Pinpoint the cell where the given text exists, returning its (x, y) midpoint coordinate. 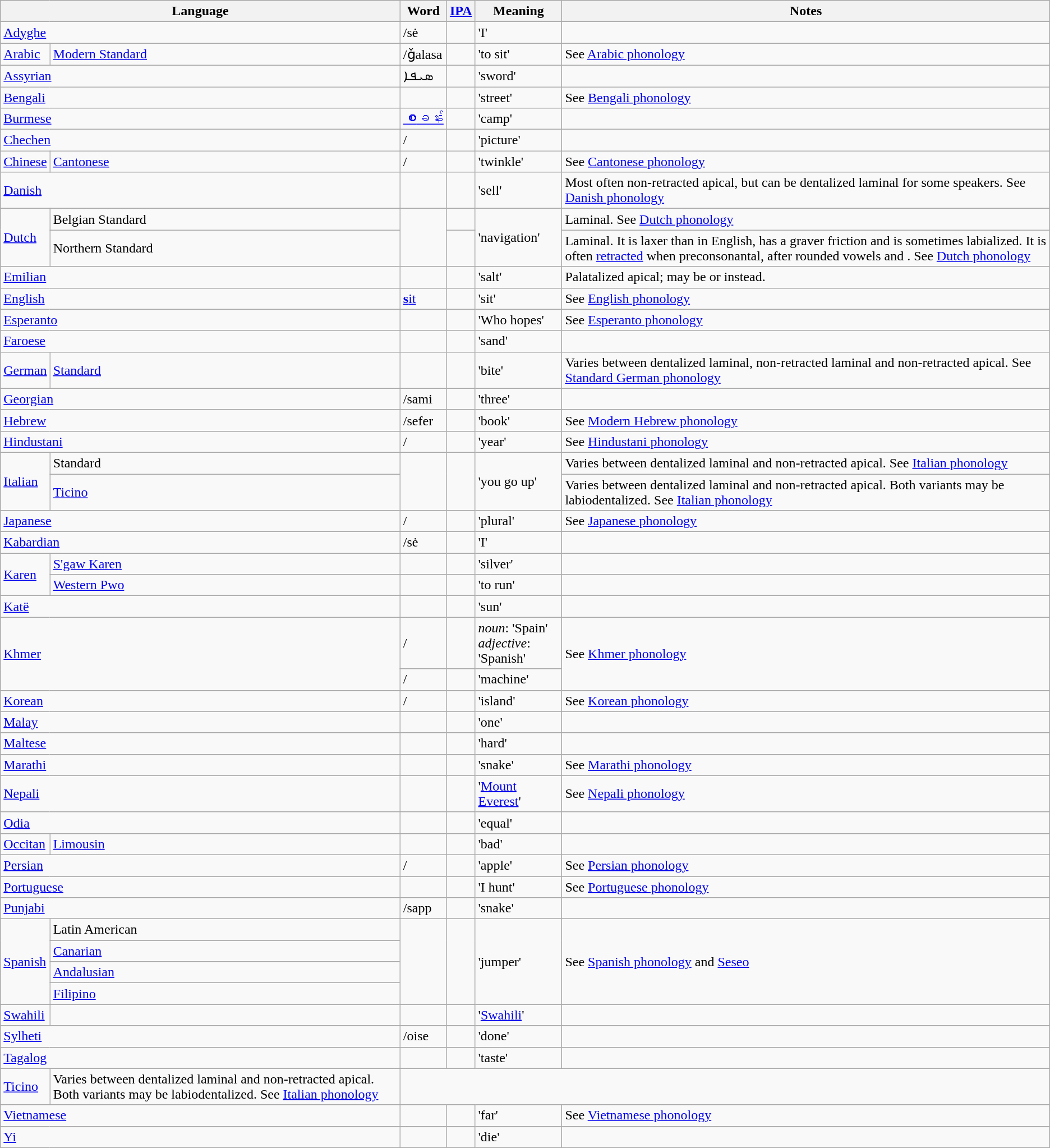
Vietnamese (201, 1115)
Swahili (25, 1015)
See Marathi phonology (805, 765)
Bengali (201, 97)
Palatalized apical; may be or instead. (805, 277)
Arabic (25, 54)
Faroese (201, 341)
Katë (201, 607)
Canarian (225, 951)
See Cantonese phonology (805, 162)
IPA (461, 11)
/sefer (423, 420)
Filipino (225, 994)
Khmer (201, 654)
'you go up' (518, 481)
Latin American (225, 930)
Karen (25, 575)
'done' (518, 1036)
'sword' (518, 76)
Varies between dentalized laminal and non-retracted apical. See Italian phonology (805, 463)
'plural' (518, 521)
'equal' (518, 823)
Western Pwo (225, 585)
Chinese (25, 162)
Varies between dentalized laminal, non-retracted laminal and non-retracted apical. See Standard German phonology (805, 370)
See Khmer phonology (805, 654)
ܣܝܦܐ (423, 76)
'year' (518, 442)
Danish (201, 191)
Persian (201, 865)
စခန်း (423, 119)
See Persian phonology (805, 865)
Belgian Standard (225, 219)
Portuguese (201, 887)
See Nepali phonology (805, 793)
'apple' (518, 865)
Georgian (201, 399)
Assyrian (201, 76)
Most often non-retracted apical, but can be dentalized laminal for some speakers. See Danish phonology (805, 191)
'camp' (518, 119)
Burmese (201, 119)
Laminal. See Dutch phonology (805, 219)
'sand' (518, 341)
See Korean phonology (805, 701)
English (201, 299)
Hindustani (201, 442)
'bite' (518, 370)
'Swahili' (518, 1015)
German (25, 370)
'jumper' (518, 962)
Adyghe (201, 33)
See Vietnamese phonology (805, 1115)
'salt' (518, 277)
'die' (518, 1137)
sit (423, 299)
'machine' (518, 679)
Word (423, 11)
Malay (201, 722)
'picture' (518, 140)
Hebrew (201, 420)
Tagalog (201, 1058)
'far' (518, 1115)
'Mount Everest' (518, 793)
'one' (518, 722)
Meaning (518, 11)
/sami (423, 399)
Notes (805, 11)
'street' (518, 97)
Chechen (201, 140)
Dutch (25, 238)
/sapp (423, 908)
'silver' (518, 564)
See English phonology (805, 299)
Italian (25, 481)
See Spanish phonology and Seseo (805, 962)
See Esperanto phonology (805, 320)
Japanese (201, 521)
Nepali (201, 793)
'to sit' (518, 54)
'sit' (518, 299)
Emilian (201, 277)
Punjabi (201, 908)
'navigation' (518, 238)
See Portuguese phonology (805, 887)
'Who hopes' (518, 320)
'island' (518, 701)
Odia (201, 823)
See Japanese phonology (805, 521)
S'gaw Karen (225, 564)
Marathi (201, 765)
'sell' (518, 191)
Esperanto (201, 320)
Korean (201, 701)
/ǧalasa (423, 54)
Maltese (201, 743)
Limousin (225, 844)
See Bengali phonology (805, 97)
Cantonese (225, 162)
/oise (423, 1036)
Spanish (25, 962)
'I hunt' (518, 887)
'book' (518, 420)
See Hindustani phonology (805, 442)
Modern Standard (225, 54)
'twinkle' (518, 162)
'three' (518, 399)
Occitan (25, 844)
Sylheti (201, 1036)
'hard' (518, 743)
noun: 'Spain'adjective: 'Spanish' (518, 643)
Yi (201, 1137)
Andalusian (225, 972)
'sun' (518, 607)
'to run' (518, 585)
See Arabic phonology (805, 54)
Northern Standard (225, 248)
See Modern Hebrew phonology (805, 420)
'bad' (518, 844)
'taste' (518, 1058)
Language (201, 11)
Kabardian (201, 543)
